Return (X, Y) of the center of cell containing provided text 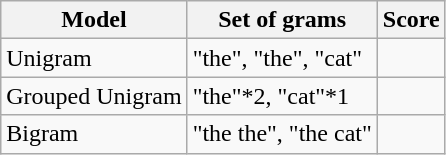
Bigram (94, 134)
Unigram (94, 58)
"the the", "the cat" (282, 134)
Grouped Unigram (94, 96)
"the"*2, "cat"*1 (282, 96)
Model (94, 20)
Set of grams (282, 20)
Score (411, 20)
"the", "the", "cat" (282, 58)
